For the text-containing cell, return its midpoint in (X, Y) coordinate format. 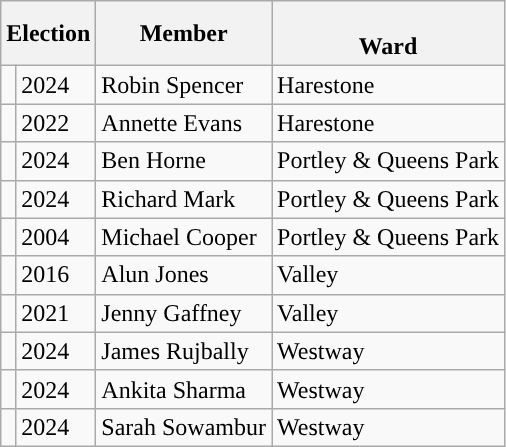
Robin Spencer (184, 85)
James Rujbally (184, 351)
Member (184, 34)
Election (48, 34)
Richard Mark (184, 199)
2021 (56, 313)
2022 (56, 123)
Michael Cooper (184, 237)
Ward (388, 34)
Sarah Sowambur (184, 427)
Annette Evans (184, 123)
Alun Jones (184, 275)
Ben Horne (184, 161)
Ankita Sharma (184, 389)
2004 (56, 237)
Jenny Gaffney (184, 313)
2016 (56, 275)
